Identify which cell holds the provided text, then report its (X, Y) central coordinate. 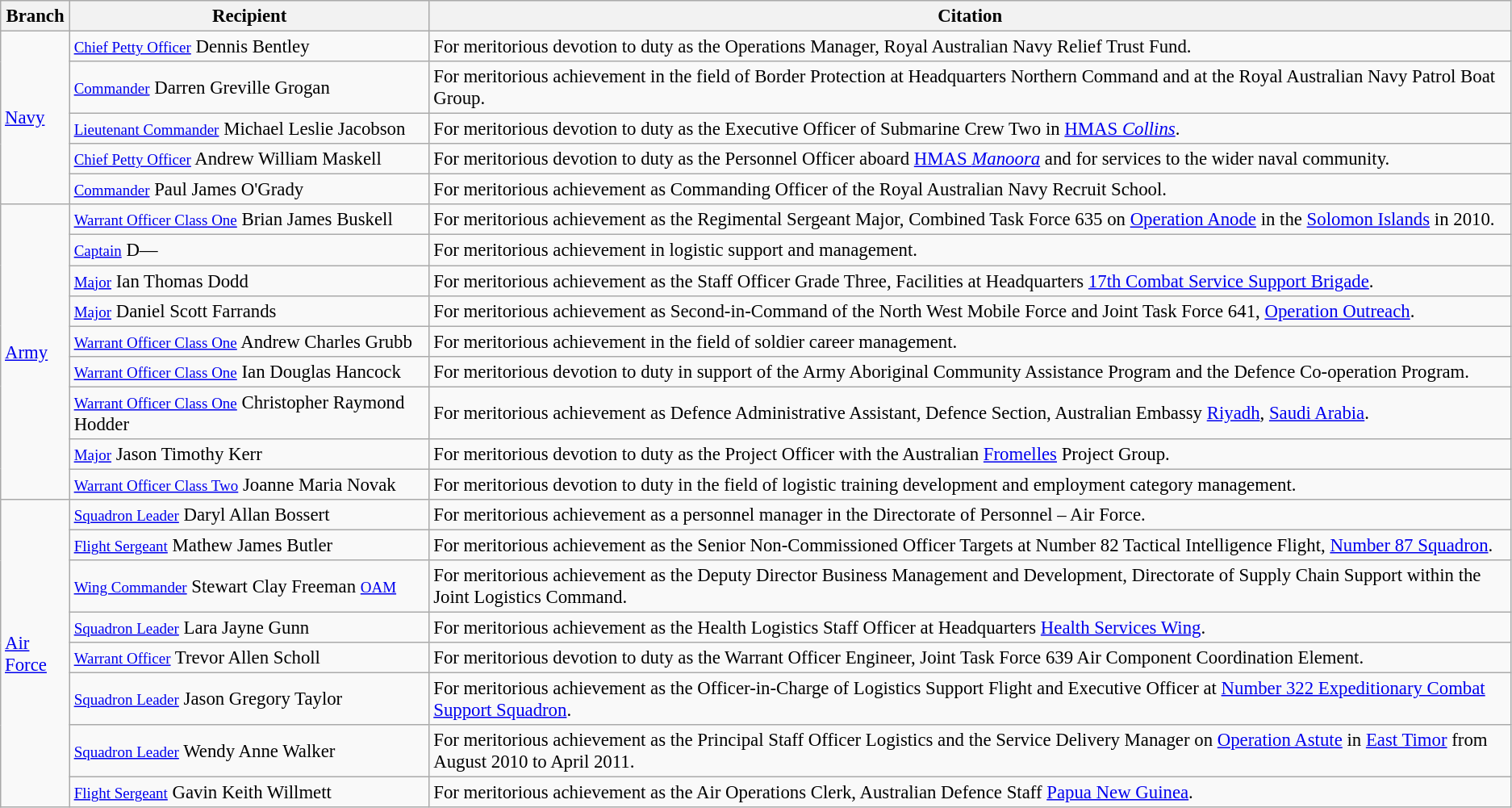
For meritorious achievement as the Senior Non-Commissioned Officer Targets at Number 82 Tactical Intelligence Flight, Number 87 Squadron. (970, 545)
For meritorious devotion to duty as the Operations Manager, Royal Australian Navy Relief Trust Fund. (970, 47)
Squadron Leader Jason Gregory Taylor (249, 699)
For meritorious devotion to duty as the Project Officer with the Australian Fromelles Project Group. (970, 454)
Navy (36, 118)
Citation (970, 16)
For meritorious achievement in the field of Border Protection at Headquarters Northern Command and at the Royal Australian Navy Patrol Boat Group. (970, 87)
Squadron Leader Daryl Allan Bossert (249, 515)
For meritorious devotion to duty in support of the Army Aboriginal Community Assistance Program and the Defence Co-operation Program. (970, 371)
Warrant Officer Trevor Allen Scholl (249, 658)
For meritorious achievement as a personnel manager in the Directorate of Personnel – Air Force. (970, 515)
Flight Sergeant Gavin Keith Willmett (249, 793)
For meritorious achievement as the Health Logistics Staff Officer at Headquarters Health Services Wing. (970, 628)
For meritorious achievement as the Staff Officer Grade Three, Facilities at Headquarters 17th Combat Service Support Brigade. (970, 281)
For meritorious achievement as the Air Operations Clerk, Australian Defence Staff Papua New Guinea. (970, 793)
Branch (36, 16)
For meritorious devotion to duty as the Warrant Officer Engineer, Joint Task Force 639 Air Component Coordination Element. (970, 658)
Captain D— (249, 250)
Commander Darren Greville Grogan (249, 87)
Squadron Leader Lara Jayne Gunn (249, 628)
Squadron Leader Wendy Anne Walker (249, 751)
Warrant Officer Class One Christopher Raymond Hodder (249, 413)
Wing Commander Stewart Clay Freeman OAM (249, 586)
For meritorious devotion to duty as the Executive Officer of Submarine Crew Two in HMAS Collins. (970, 129)
Warrant Officer Class Two Joanne Maria Novak (249, 484)
Commander Paul James O'Grady (249, 190)
Major Ian Thomas Dodd (249, 281)
Chief Petty Officer Andrew William Maskell (249, 159)
Chief Petty Officer Dennis Bentley (249, 47)
Major Daniel Scott Farrands (249, 311)
For meritorious devotion to duty in the field of logistic training development and employment category management. (970, 484)
For meritorious devotion to duty as the Personnel Officer aboard HMAS Manoora and for services to the wider naval community. (970, 159)
Major Jason Timothy Kerr (249, 454)
For meritorious achievement as Defence Administrative Assistant, Defence Section, Australian Embassy Riyadh, Saudi Arabia. (970, 413)
Warrant Officer Class One Ian Douglas Hancock (249, 371)
Air Force (36, 654)
Army (36, 352)
For meritorious achievement in the field of soldier career management. (970, 341)
Recipient (249, 16)
For meritorious achievement as the Regimental Sergeant Major, Combined Task Force 635 on Operation Anode in the Solomon Islands in 2010. (970, 220)
For meritorious achievement as Commanding Officer of the Royal Australian Navy Recruit School. (970, 190)
Flight Sergeant Mathew James Butler (249, 545)
Warrant Officer Class One Andrew Charles Grubb (249, 341)
Lieutenant Commander Michael Leslie Jacobson (249, 129)
Warrant Officer Class One Brian James Buskell (249, 220)
For meritorious achievement in logistic support and management. (970, 250)
For meritorious achievement as Second-in-Command of the North West Mobile Force and Joint Task Force 641, Operation Outreach. (970, 311)
